For the text-containing cell, return its midpoint in [X, Y] coordinate format. 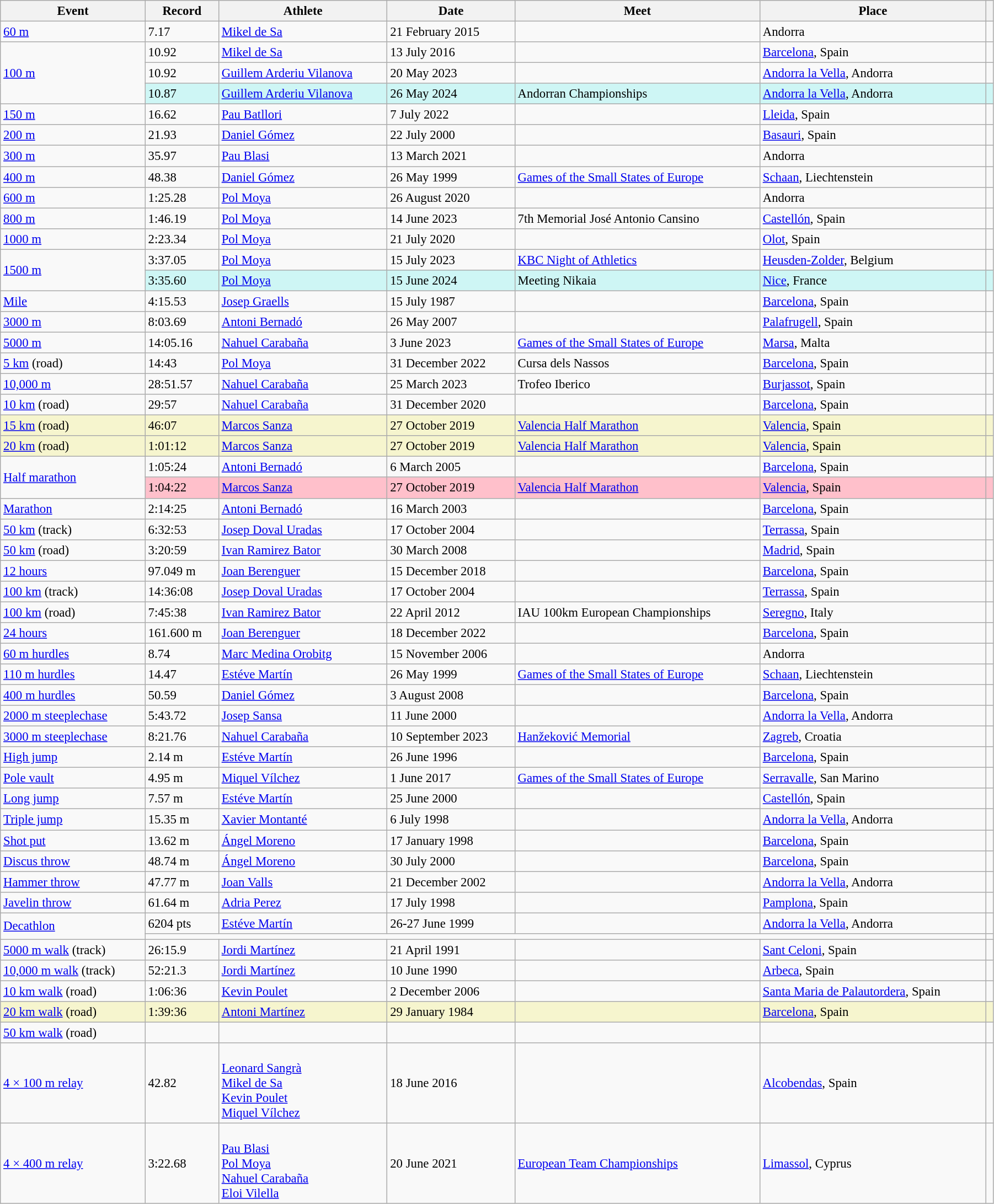
2 December 2006 [451, 991]
110 m hurdles [73, 675]
Discus throw [73, 861]
Hanžeković Memorial [637, 737]
Kevin Poulet [303, 991]
1:04:22 [182, 488]
Andorran Championships [637, 94]
Long jump [73, 799]
Xavier Montanté [303, 820]
14 June 2023 [451, 218]
50 km (track) [73, 529]
6:32:53 [182, 529]
Heusden-Zolder, Belgium [873, 260]
17 January 1998 [451, 841]
2000 m steeplechase [73, 716]
Alcobendas, Spain [873, 1083]
7.17 [182, 32]
200 m [73, 135]
Lleida, Spain [873, 115]
3000 m [73, 322]
10,000 m [73, 384]
Leonard SangràMikel de SaKevin PouletMiquel Vílchez [303, 1083]
Olot, Spain [873, 239]
7.57 m [182, 799]
15 July 1987 [451, 301]
12 hours [73, 571]
14.47 [182, 675]
18 June 2016 [451, 1083]
Pau BlasiPol MoyaNahuel CarabañaEloi Vilella [303, 1164]
31 December 2020 [451, 405]
20 May 2023 [451, 73]
150 m [73, 115]
15 July 2023 [451, 260]
1000 m [73, 239]
Antoni Martínez [303, 1012]
2:23.34 [182, 239]
60 m hurdles [73, 654]
Serravalle, San Marino [873, 778]
Mile [73, 301]
21.93 [182, 135]
21 February 2015 [451, 32]
Palafrugell, Spain [873, 322]
Javelin throw [73, 902]
26 June 1996 [451, 757]
8:03.69 [182, 322]
Joan Valls [303, 882]
60 m [73, 32]
46:07 [182, 426]
25 March 2023 [451, 384]
11 June 2000 [451, 716]
8:21.76 [182, 737]
14:05.16 [182, 343]
20 June 2021 [451, 1164]
Decathlon [73, 926]
6 March 2005 [451, 467]
3:35.60 [182, 281]
52:21.3 [182, 971]
KBC Night of Athletics [637, 260]
10 June 1990 [451, 971]
1:05:24 [182, 467]
Shot put [73, 841]
Pau Batllori [303, 115]
7th Memorial José Antonio Cansino [637, 218]
Record [182, 11]
1:01:12 [182, 446]
Burjassot, Spain [873, 384]
High jump [73, 757]
1500 m [73, 270]
3:37.05 [182, 260]
400 m hurdles [73, 695]
300 m [73, 156]
15 December 2018 [451, 571]
Arbeca, Spain [873, 971]
800 m [73, 218]
10 km walk (road) [73, 991]
7:45:38 [182, 612]
1:25.28 [182, 197]
4.95 m [182, 778]
Meeting Nikaia [637, 281]
Limassol, Cyprus [873, 1164]
18 December 2022 [451, 633]
3:22.68 [182, 1164]
3:20:59 [182, 550]
4 × 100 m relay [73, 1083]
Miquel Vílchez [303, 778]
21 July 2020 [451, 239]
Triple jump [73, 820]
Sant Celoni, Spain [873, 950]
50 km walk (road) [73, 1033]
15 November 2006 [451, 654]
Nice, France [873, 281]
13.62 m [182, 841]
161.600 m [182, 633]
15 km (road) [73, 426]
20 km walk (road) [73, 1012]
48.74 m [182, 861]
3 August 2008 [451, 695]
100 km (road) [73, 612]
15.35 m [182, 820]
Zagreb, Croatia [873, 737]
5000 m [73, 343]
61.64 m [182, 902]
1:39:36 [182, 1012]
25 June 2000 [451, 799]
Josep Graells [303, 301]
2.14 m [182, 757]
30 March 2008 [451, 550]
2:14:25 [182, 509]
Pamplona, Spain [873, 902]
1 June 2017 [451, 778]
Hammer throw [73, 882]
100 m [73, 73]
3 June 2023 [451, 343]
14:36:08 [182, 592]
5:43.72 [182, 716]
15 June 2024 [451, 281]
Josep Sansa [303, 716]
Place [873, 11]
50 km (road) [73, 550]
6204 pts [182, 923]
21 April 1991 [451, 950]
16 March 2003 [451, 509]
26 May 2024 [451, 94]
17 July 1998 [451, 902]
22 July 2000 [451, 135]
10 September 2023 [451, 737]
35.97 [182, 156]
4:15.53 [182, 301]
IAU 100km European Championships [637, 612]
Marc Medina Orobitg [303, 654]
600 m [73, 197]
Trofeo Iberico [637, 384]
1:06:36 [182, 991]
31 December 2022 [451, 363]
Half marathon [73, 478]
28:51.57 [182, 384]
26 August 2020 [451, 197]
30 July 2000 [451, 861]
Date [451, 11]
29:57 [182, 405]
10 km (road) [73, 405]
50.59 [182, 695]
13 July 2016 [451, 52]
8.74 [182, 654]
4 × 400 m relay [73, 1164]
Santa Maria de Palautordera, Spain [873, 991]
1:46.19 [182, 218]
European Team Championships [637, 1164]
47.77 m [182, 882]
29 January 1984 [451, 1012]
Pole vault [73, 778]
Madrid, Spain [873, 550]
21 December 2002 [451, 882]
22 April 2012 [451, 612]
5000 m walk (track) [73, 950]
Meet [637, 11]
Cursa dels Nassos [637, 363]
6 July 1998 [451, 820]
20 km (road) [73, 446]
48.38 [182, 177]
13 March 2021 [451, 156]
97.049 m [182, 571]
Pau Blasi [303, 156]
Seregno, Italy [873, 612]
26 May 2007 [451, 322]
Marathon [73, 509]
Marsa, Malta [873, 343]
7 July 2022 [451, 115]
10,000 m walk (track) [73, 971]
16.62 [182, 115]
10.87 [182, 94]
Adria Perez [303, 902]
400 m [73, 177]
Event [73, 11]
24 hours [73, 633]
26-27 June 1999 [451, 923]
5 km (road) [73, 363]
100 km (track) [73, 592]
42.82 [182, 1083]
3000 m steeplechase [73, 737]
14:43 [182, 363]
Basauri, Spain [873, 135]
Athlete [303, 11]
26:15.9 [182, 950]
